Scan for the cell matching the given text and deliver its [X, Y] coordinate at center. 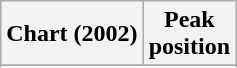
Peakposition [189, 34]
Chart (2002) [72, 34]
